Determine the (x, y) coordinate at the center of the cell enclosing the given text.  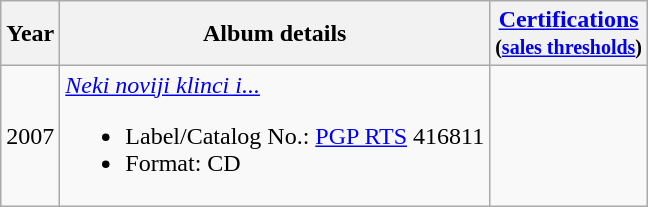
Album details (275, 34)
2007 (30, 136)
Certifications(sales thresholds) (569, 34)
Neki noviji klinci i...Label/Catalog No.: PGP RTS 416811Format: CD (275, 136)
Year (30, 34)
